Return the [X, Y] coordinate for the center point of the cell that contains the specified text.  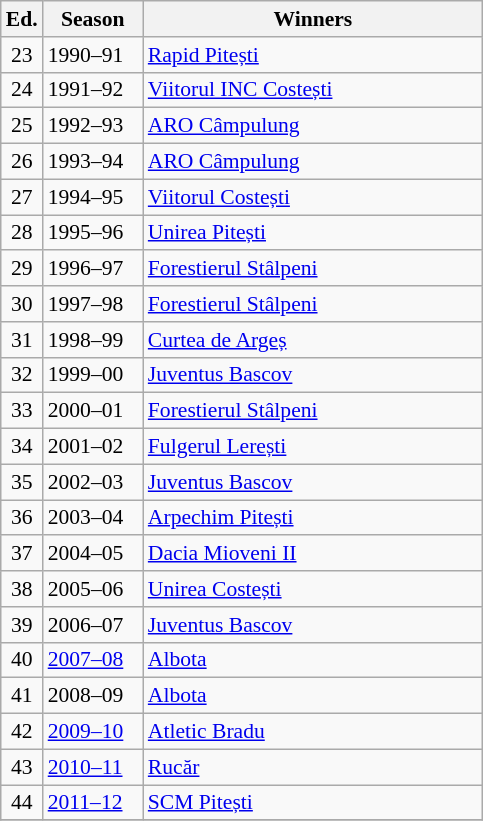
1995–96 [93, 233]
25 [22, 126]
Viitorul Costești [313, 197]
1993–94 [93, 162]
Rucăr [313, 767]
1990–91 [93, 55]
1997–98 [93, 304]
2006–07 [93, 625]
Curtea de Argeș [313, 340]
32 [22, 375]
2005–06 [93, 589]
2003–04 [93, 518]
24 [22, 90]
1999–00 [93, 375]
36 [22, 518]
2001–02 [93, 447]
2010–11 [93, 767]
Season [93, 19]
1996–97 [93, 269]
31 [22, 340]
2004–05 [93, 554]
Ed. [22, 19]
Unirea Costești [313, 589]
34 [22, 447]
30 [22, 304]
Arpechim Pitești [313, 518]
1994–95 [93, 197]
29 [22, 269]
37 [22, 554]
1998–99 [93, 340]
35 [22, 482]
28 [22, 233]
33 [22, 411]
42 [22, 732]
40 [22, 660]
Winners [313, 19]
Dacia Mioveni II [313, 554]
44 [22, 803]
1991–92 [93, 90]
26 [22, 162]
38 [22, 589]
41 [22, 696]
2009–10 [93, 732]
2002–03 [93, 482]
2008–09 [93, 696]
43 [22, 767]
2000–01 [93, 411]
2007–08 [93, 660]
Atletic Bradu [313, 732]
27 [22, 197]
23 [22, 55]
Viitorul INC Costești [313, 90]
SCM Pitești [313, 803]
2011–12 [93, 803]
Unirea Pitești [313, 233]
Fulgerul Lerești [313, 447]
Rapid Pitești [313, 55]
39 [22, 625]
1992–93 [93, 126]
